Find where the given text appears and provide that cell's center as [x, y] coordinate. 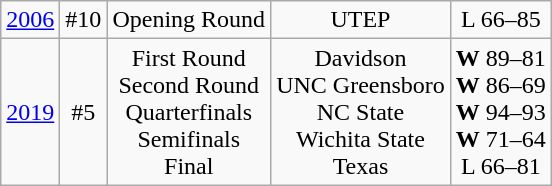
2019 [30, 112]
Opening Round [189, 20]
W 89–81W 86–69 W 94–93W 71–64L 66–81 [500, 112]
UTEP [361, 20]
First RoundSecond RoundQuarterfinalsSemifinalsFinal [189, 112]
#10 [84, 20]
2006 [30, 20]
DavidsonUNC GreensboroNC StateWichita StateTexas [361, 112]
L 66–85 [500, 20]
#5 [84, 112]
